Identify which cell holds the provided text, then report its (x, y) central coordinate. 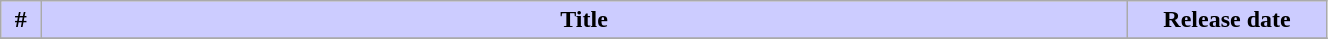
# (21, 20)
Release date (1228, 20)
Title (584, 20)
